Scan for the cell matching the given text and deliver its [x, y] coordinate at center. 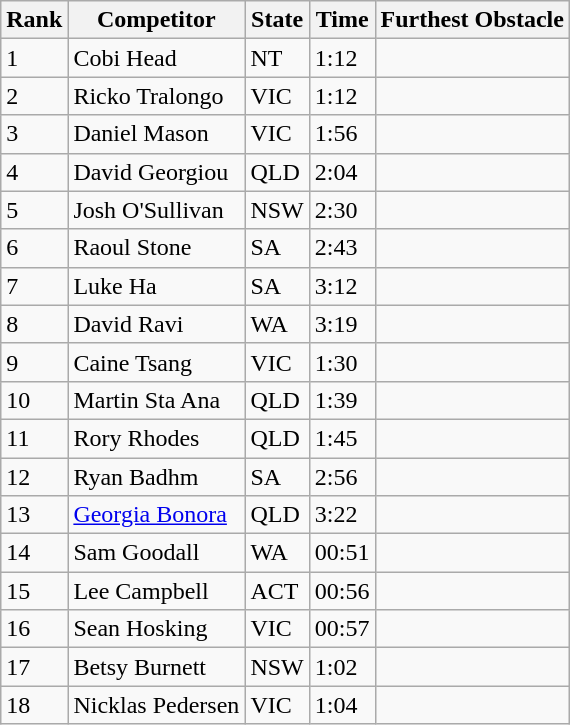
Time [342, 20]
6 [34, 248]
00:57 [342, 629]
Georgia Bonora [156, 515]
3:12 [342, 286]
David Ravi [156, 324]
16 [34, 629]
1:04 [342, 705]
Caine Tsang [156, 362]
Raoul Stone [156, 248]
Josh O'Sullivan [156, 210]
5 [34, 210]
Rory Rhodes [156, 438]
3 [34, 134]
1:45 [342, 438]
9 [34, 362]
10 [34, 400]
3:22 [342, 515]
15 [34, 591]
Luke Ha [156, 286]
2:43 [342, 248]
David Georgiou [156, 172]
12 [34, 477]
Sean Hosking [156, 629]
Rank [34, 20]
00:56 [342, 591]
NT [277, 58]
Lee Campbell [156, 591]
ACT [277, 591]
2 [34, 96]
Daniel Mason [156, 134]
11 [34, 438]
Ricko Tralongo [156, 96]
18 [34, 705]
Competitor [156, 20]
Nicklas Pedersen [156, 705]
2:56 [342, 477]
14 [34, 553]
1 [34, 58]
1:02 [342, 667]
Furthest Obstacle [472, 20]
1:30 [342, 362]
7 [34, 286]
4 [34, 172]
2:30 [342, 210]
Cobi Head [156, 58]
Sam Goodall [156, 553]
17 [34, 667]
Betsy Burnett [156, 667]
13 [34, 515]
Ryan Badhm [156, 477]
2:04 [342, 172]
00:51 [342, 553]
State [277, 20]
8 [34, 324]
3:19 [342, 324]
1:56 [342, 134]
1:39 [342, 400]
Martin Sta Ana [156, 400]
